Identify which cell holds the provided text, then report its (x, y) central coordinate. 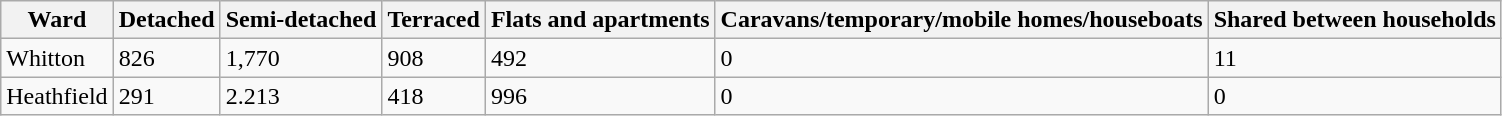
291 (166, 96)
Shared between households (1354, 20)
Ward (57, 20)
2.213 (301, 96)
Whitton (57, 58)
492 (600, 58)
Semi-detached (301, 20)
418 (434, 96)
908 (434, 58)
Caravans/temporary/mobile homes/houseboats (962, 20)
826 (166, 58)
Terraced (434, 20)
Heathfield (57, 96)
1,770 (301, 58)
11 (1354, 58)
Detached (166, 20)
996 (600, 96)
Flats and apartments (600, 20)
